For the text-containing cell, return its midpoint in [x, y] coordinate format. 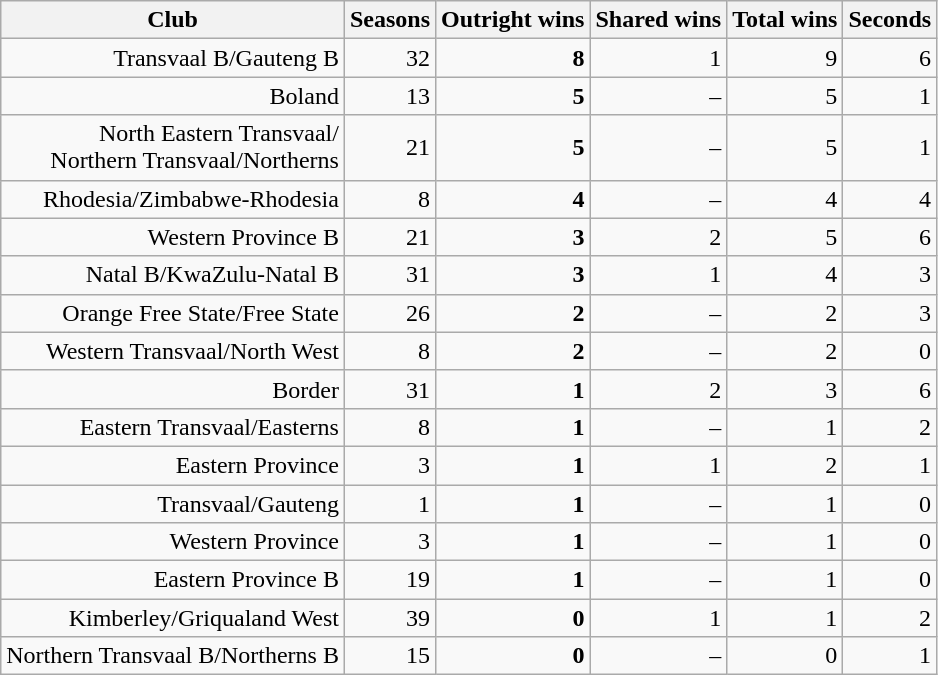
13 [390, 96]
Western Province B [173, 237]
Western Province [173, 542]
Transvaal/Gauteng [173, 503]
Total wins [785, 20]
Kimberley/Griqualand West [173, 618]
Transvaal B/Gauteng B [173, 58]
Border [173, 389]
Seconds [890, 20]
Natal B/KwaZulu-Natal B [173, 275]
32 [390, 58]
Rhodesia/Zimbabwe-Rhodesia [173, 199]
Orange Free State/Free State [173, 313]
26 [390, 313]
Eastern Province [173, 465]
North Eastern Transvaal/Northern Transvaal/Northerns [173, 148]
15 [390, 656]
19 [390, 580]
Eastern Province B [173, 580]
Shared wins [658, 20]
Western Transvaal/North West [173, 351]
Outright wins [513, 20]
Seasons [390, 20]
9 [785, 58]
Eastern Transvaal/Easterns [173, 427]
Club [173, 20]
Northern Transvaal B/Northerns B [173, 656]
Boland [173, 96]
39 [390, 618]
